Locate the cell with the specified text and output its (X, Y) center coordinate. 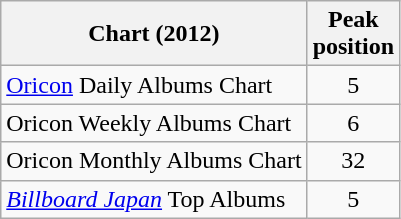
6 (353, 123)
Chart (2012) (154, 34)
Billboard Japan Top Albums (154, 199)
Oricon Weekly Albums Chart (154, 123)
32 (353, 161)
Peakposition (353, 34)
Oricon Daily Albums Chart (154, 85)
Oricon Monthly Albums Chart (154, 161)
